Find where the given text appears and provide that cell's center as [X, Y] coordinate. 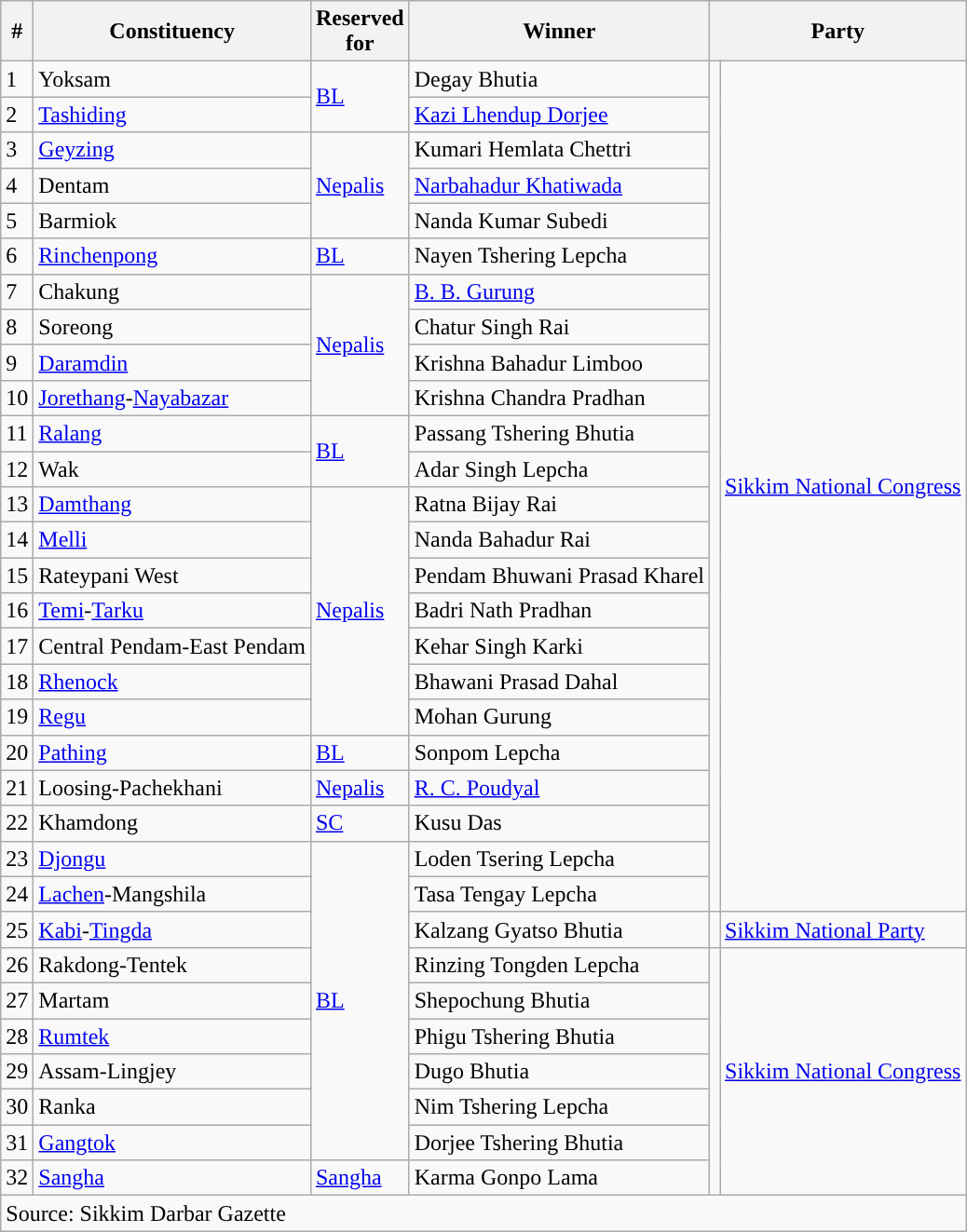
Kusu Das [559, 823]
1 [17, 79]
Chakung [172, 291]
21 [17, 788]
Nanda Kumar Subedi [559, 221]
Yoksam [172, 79]
Gangtok [172, 1143]
2 [17, 115]
Tasa Tengay Lepcha [559, 894]
Mohan Gurung [559, 717]
Regu [172, 717]
Damthang [172, 505]
Winner [559, 32]
B. B. Gurung [559, 291]
26 [17, 965]
13 [17, 505]
Badri Nath Pradhan [559, 611]
Ralang [172, 433]
14 [17, 540]
11 [17, 433]
24 [17, 894]
4 [17, 185]
Source: Sikkim Darbar Gazette [483, 1213]
Karma Gonpo Lama [559, 1178]
Kabi-Tingda [172, 929]
19 [17, 717]
Nanda Bahadur Rai [559, 540]
7 [17, 291]
17 [17, 646]
Krishna Chandra Pradhan [559, 398]
Ratna Bijay Rai [559, 505]
Rumtek [172, 1036]
6 [17, 256]
32 [17, 1178]
Ranka [172, 1107]
# [17, 32]
Pendam Bhuwani Prasad Kharel [559, 575]
Martam [172, 1000]
Daramdin [172, 362]
Pathing [172, 752]
28 [17, 1036]
Melli [172, 540]
Passang Tshering Bhutia [559, 433]
Sonpom Lepcha [559, 752]
12 [17, 468]
Djongu [172, 859]
Tashiding [172, 115]
R. C. Poudyal [559, 788]
10 [17, 398]
8 [17, 327]
9 [17, 362]
15 [17, 575]
3 [17, 150]
Chatur Singh Rai [559, 327]
Constituency [172, 32]
Soreong [172, 327]
Shepochung Bhutia [559, 1000]
Dorjee Tshering Bhutia [559, 1143]
25 [17, 929]
Rhenock [172, 682]
Reservedfor [360, 32]
Narbahadur Khatiwada [559, 185]
Khamdong [172, 823]
Wak [172, 468]
Krishna Bahadur Limboo [559, 362]
5 [17, 221]
30 [17, 1107]
Adar Singh Lepcha [559, 468]
Nim Tshering Lepcha [559, 1107]
Party [838, 32]
Central Pendam-East Pendam [172, 646]
Rateypani West [172, 575]
Phigu Tshering Bhutia [559, 1036]
Kehar Singh Karki [559, 646]
Dentam [172, 185]
16 [17, 611]
20 [17, 752]
Sikkim National Party [843, 929]
Loosing-Pachekhani [172, 788]
Bhawani Prasad Dahal [559, 682]
27 [17, 1000]
Geyzing [172, 150]
SC [360, 823]
Barmiok [172, 221]
Temi-Tarku [172, 611]
Kazi Lhendup Dorjee [559, 115]
23 [17, 859]
29 [17, 1072]
Dugo Bhutia [559, 1072]
Kalzang Gyatso Bhutia [559, 929]
22 [17, 823]
Lachen-Mangshila [172, 894]
Rinchenpong [172, 256]
Kumari Hemlata Chettri [559, 150]
Degay Bhutia [559, 79]
Assam-Lingjey [172, 1072]
18 [17, 682]
31 [17, 1143]
Loden Tsering Lepcha [559, 859]
Jorethang-Nayabazar [172, 398]
Nayen Tshering Lepcha [559, 256]
Rinzing Tongden Lepcha [559, 965]
Rakdong-Tentek [172, 965]
